Return the (X, Y) coordinate for the center point of the cell that contains the specified text.  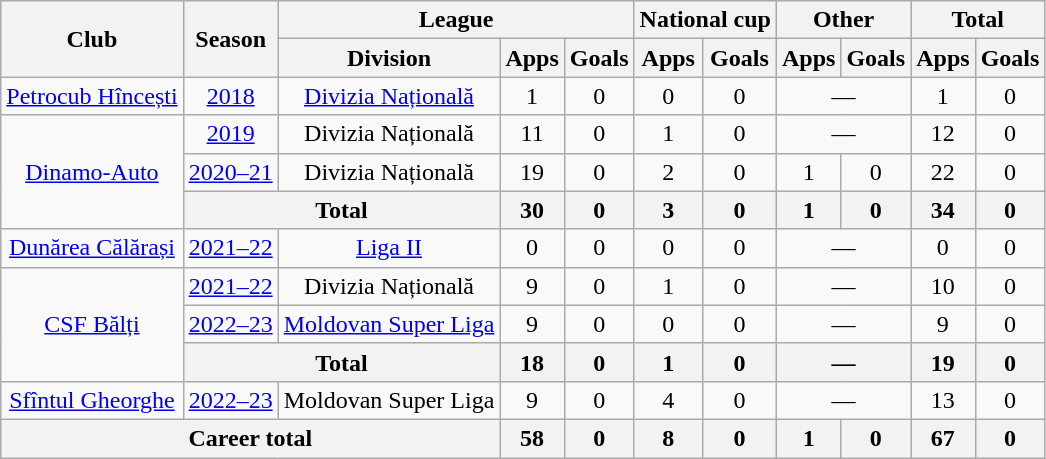
58 (532, 438)
30 (532, 210)
Sfîntul Gheorghe (92, 400)
2020–21 (230, 172)
National cup (705, 20)
8 (668, 438)
Petrocub Hîncești (92, 96)
Season (230, 39)
Other (843, 20)
11 (532, 134)
10 (943, 286)
Liga II (389, 248)
CSF Bălți (92, 324)
22 (943, 172)
3 (668, 210)
34 (943, 210)
2 (668, 172)
Division (389, 58)
Dinamo-Auto (92, 172)
2018 (230, 96)
67 (943, 438)
Dunărea Călărași (92, 248)
4 (668, 400)
League (456, 20)
Career total (250, 438)
12 (943, 134)
Club (92, 39)
18 (532, 362)
2019 (230, 134)
13 (943, 400)
